Pinpoint the cell where the given text exists, returning its [x, y] midpoint coordinate. 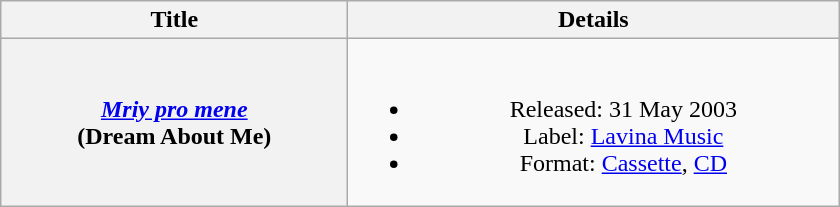
Details [594, 20]
Mriy pro mene(Dream About Me) [174, 122]
Title [174, 20]
Released: 31 May 2003Label: Lavina MusicFormat: Cassette, CD [594, 122]
